Return the [x, y] coordinate for the center point of the cell that contains the specified text.  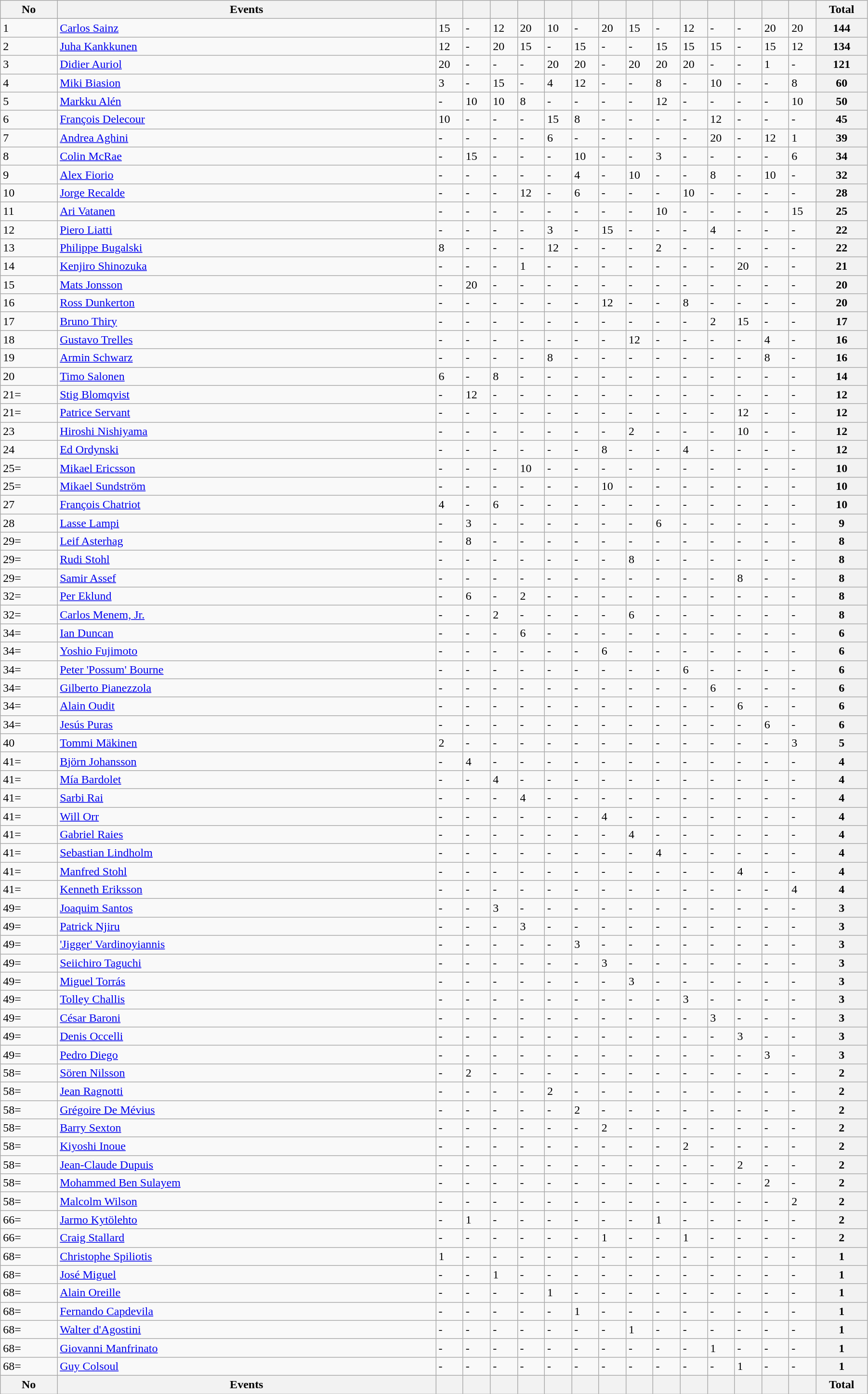
Colin McRae [247, 156]
Mía Bardolet [247, 779]
Patrick Njiru [247, 926]
Ian Duncan [247, 633]
Will Orr [247, 816]
Ed Ordynski [247, 449]
François Delecour [247, 119]
Rudi Stohl [247, 560]
39 [842, 138]
Carlos Sainz [247, 28]
Carlos Menem, Jr. [247, 615]
François Chatriot [247, 504]
Andrea Aghini [247, 138]
40 [29, 743]
Lasse Lampi [247, 523]
Gustavo Trelles [247, 340]
Barry Sexton [247, 1128]
Juha Kankkunen [247, 46]
Jarmo Kytölehto [247, 1220]
19 [29, 358]
Stig Blomqvist [247, 395]
Bruno Thiry [247, 321]
José Miguel [247, 1275]
Peter 'Possum' Bourne [247, 670]
Giovanni Manfrinato [247, 1348]
Kenjiro Shinozuka [247, 266]
134 [842, 46]
Piero Liatti [247, 230]
Guy Colsoul [247, 1366]
Grégoire De Mévius [247, 1109]
Jean-Claude Dupuis [247, 1165]
Alex Fiorio [247, 174]
Kenneth Eriksson [247, 890]
Tommi Mäkinen [247, 743]
Per Eklund [247, 596]
50 [842, 101]
Gabriel Raies [247, 835]
21 [842, 266]
Walter d'Agostini [247, 1329]
Sebastian Lindholm [247, 853]
Ari Vatanen [247, 211]
Hiroshi Nishiyama [247, 431]
34 [842, 156]
Samir Assef [247, 578]
Miki Biasion [247, 83]
Patrice Servant [247, 413]
144 [842, 28]
Seiichiro Taguchi [247, 963]
27 [29, 504]
Tolley Challis [247, 999]
23 [29, 431]
32 [842, 174]
Markku Alén [247, 101]
Manfred Stohl [247, 871]
Alain Oreille [247, 1293]
Leif Asterhag [247, 541]
60 [842, 83]
Mats Jonsson [247, 285]
Malcolm Wilson [247, 1201]
24 [29, 449]
Miguel Torrás [247, 981]
Fernando Capdevila [247, 1311]
Gilberto Pianezzola [247, 688]
Craig Stallard [247, 1238]
7 [29, 138]
Sören Nilsson [247, 1073]
45 [842, 119]
Alain Oudit [247, 706]
Kiyoshi Inoue [247, 1146]
Pedro Diego [247, 1054]
Joaquim Santos [247, 908]
Sarbi Rai [247, 798]
'Jigger' Vardinoyiannis [247, 945]
César Baroni [247, 1018]
Christophe Spiliotis [247, 1256]
Philippe Bugalski [247, 248]
Yoshio Fujimoto [247, 651]
Denis Occelli [247, 1036]
25 [842, 211]
Jean Ragnotti [247, 1091]
18 [29, 340]
Mohammed Ben Sulayem [247, 1183]
Mikael Sundström [247, 486]
Timo Salonen [247, 376]
11 [29, 211]
Ross Dunkerton [247, 303]
Armin Schwarz [247, 358]
Björn Johansson [247, 761]
121 [842, 65]
Didier Auriol [247, 65]
Jesús Puras [247, 724]
Jorge Recalde [247, 193]
13 [29, 248]
Mikael Ericsson [247, 468]
